Locate the cell with the specified text and output its [x, y] center coordinate. 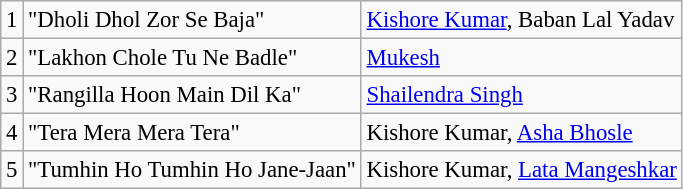
Kishore Kumar, Lata Mangeshkar [522, 170]
Mukesh [522, 58]
4 [12, 133]
5 [12, 170]
Kishore Kumar, Baban Lal Yadav [522, 20]
3 [12, 95]
Shailendra Singh [522, 95]
Kishore Kumar, Asha Bhosle [522, 133]
1 [12, 20]
"Tera Mera Mera Tera" [192, 133]
"Tumhin Ho Tumhin Ho Jane-Jaan" [192, 170]
"Lakhon Chole Tu Ne Badle" [192, 58]
"Dholi Dhol Zor Se Baja" [192, 20]
"Rangilla Hoon Main Dil Ka" [192, 95]
2 [12, 58]
